Locate the cell with the specified text and output its (x, y) center coordinate. 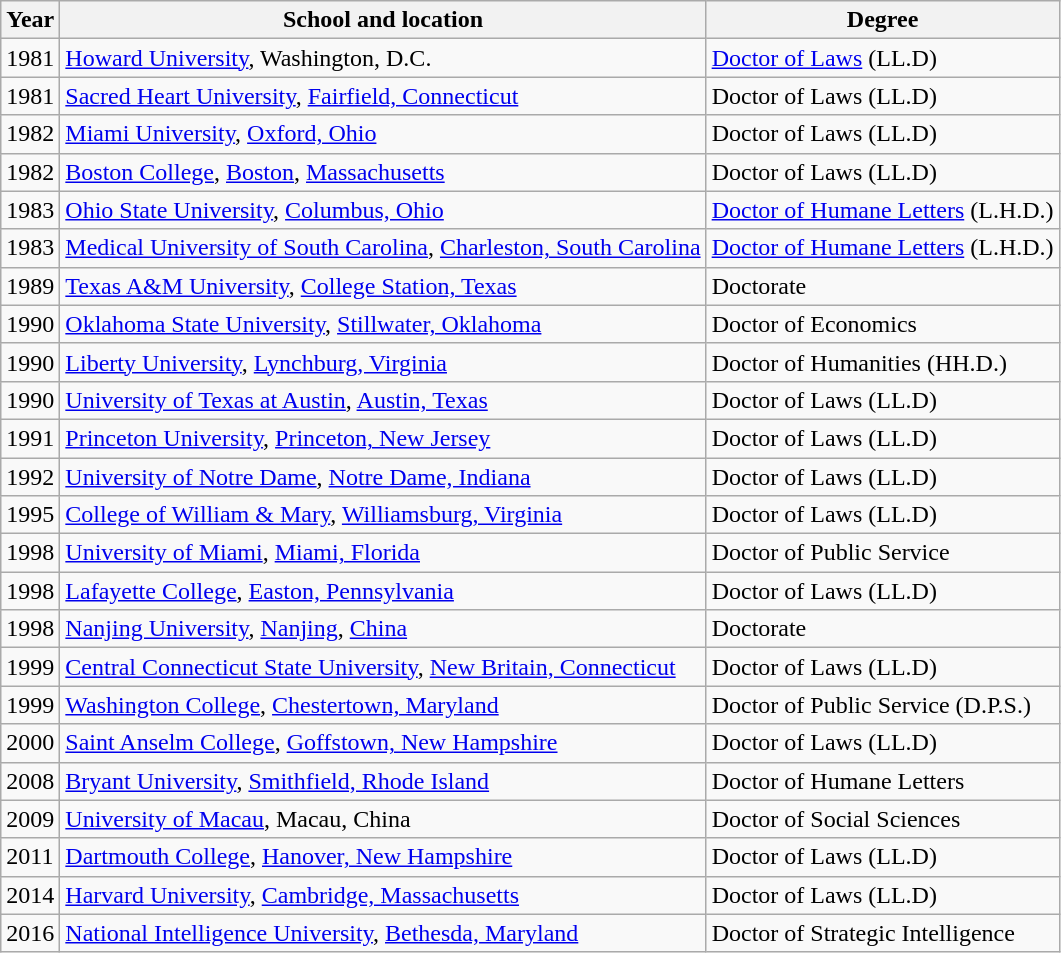
Year (30, 20)
University of Texas at Austin, Austin, Texas (383, 400)
University of Macau, Macau, China (383, 819)
Saint Anselm College, Goffstown, New Hampshire (383, 743)
Liberty University, Lynchburg, Virginia (383, 362)
Doctor of Humanities (HH.D.) (882, 362)
Ohio State University, Columbus, Ohio (383, 210)
Doctor of Public Service (882, 553)
Degree (882, 20)
University of Miami, Miami, Florida (383, 553)
Princeton University, Princeton, New Jersey (383, 438)
2008 (30, 781)
2014 (30, 895)
University of Notre Dame, Notre Dame, Indiana (383, 477)
Doctor of Economics (882, 324)
Bryant University, Smithfield, Rhode Island (383, 781)
Doctor of Strategic Intelligence (882, 933)
Central Connecticut State University, New Britain, Connecticut (383, 667)
College of William & Mary, Williamsburg, Virginia (383, 515)
National Intelligence University, Bethesda, Maryland (383, 933)
Doctor of Social Sciences (882, 819)
2000 (30, 743)
2011 (30, 857)
1989 (30, 286)
Harvard University, Cambridge, Massachusetts (383, 895)
Nanjing University, Nanjing, China (383, 629)
Howard University, Washington, D.C. (383, 58)
Medical University of South Carolina, Charleston, South Carolina (383, 248)
2016 (30, 933)
1995 (30, 515)
Boston College, Boston, Massachusetts (383, 172)
Doctor of Humane Letters (882, 781)
Doctor of Public Service (D.P.S.) (882, 705)
Washington College, Chestertown, Maryland (383, 705)
2009 (30, 819)
1991 (30, 438)
Miami University, Oxford, Ohio (383, 134)
Sacred Heart University, Fairfield, Connecticut (383, 96)
School and location (383, 20)
Lafayette College, Easton, Pennsylvania (383, 591)
1992 (30, 477)
Dartmouth College, Hanover, New Hampshire (383, 857)
Texas A&M University, College Station, Texas (383, 286)
Oklahoma State University, Stillwater, Oklahoma (383, 324)
